Extract the [X, Y] coordinate from the center of the cell holding the provided text.  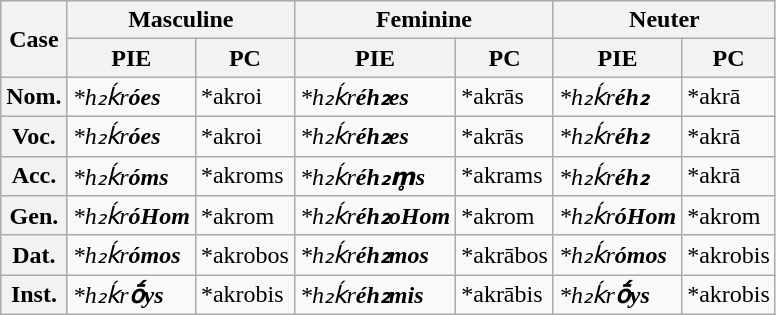
*h₂ḱréh₂oHom [374, 216]
Neuter [664, 20]
*akrābis [505, 295]
*akrobos [244, 255]
Acc. [34, 176]
Masculine [180, 20]
Feminine [424, 20]
Inst. [34, 295]
*akrams [505, 176]
*akroms [244, 176]
Gen. [34, 216]
Voc. [34, 136]
*h₂ḱréh₂mis [374, 295]
*h₂ḱróms [131, 176]
Dat. [34, 255]
Case [34, 39]
*h₂ḱréh₂m̥s [374, 176]
Nom. [34, 97]
*akrābos [505, 255]
*h₂ḱréh₂mos [374, 255]
